Locate the cell with the specified text and output its [X, Y] center coordinate. 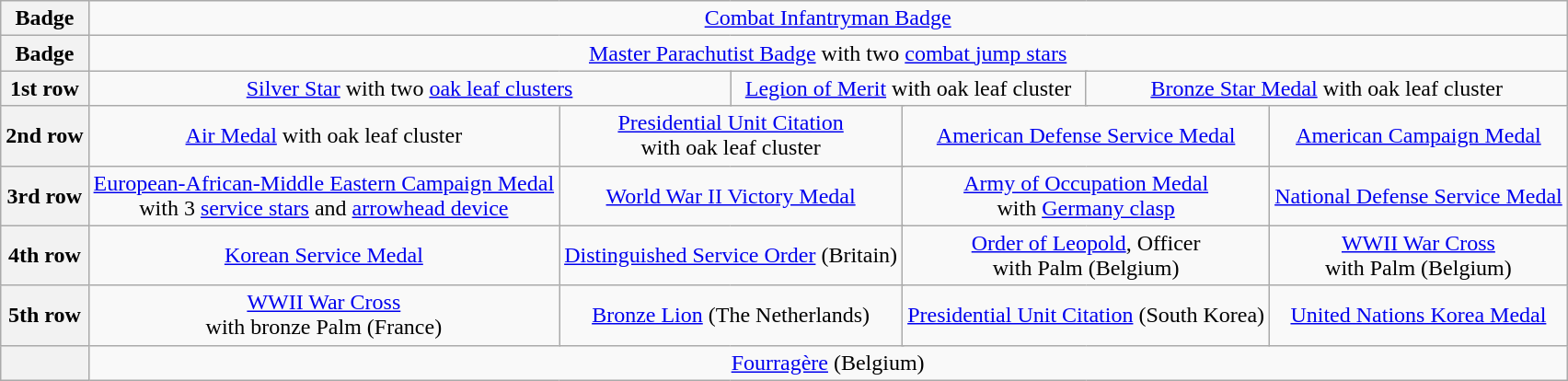
Presidential Unit Citation (South Korea) [1086, 315]
5th row [44, 315]
World War II Victory Medal [731, 195]
Korean Service Medal [324, 256]
United Nations Korea Medal [1419, 315]
European-African-Middle Eastern Campaign Medal with 3 service stars and arrowhead device [324, 195]
Legion of Merit with oak leaf cluster [908, 88]
Silver Star with two oak leaf clusters [409, 88]
WWII War Cross with bronze Palm (France) [324, 315]
Army of Occupation Medal with Germany clasp [1086, 195]
Order of Leopold, Officer with Palm (Belgium) [1086, 256]
Presidential Unit Citation with oak leaf cluster [731, 136]
American Defense Service Medal [1086, 136]
Air Medal with oak leaf cluster [324, 136]
National Defense Service Medal [1419, 195]
Combat Infantryman Badge [828, 18]
American Campaign Medal [1419, 136]
2nd row [44, 136]
Fourragère (Belgium) [828, 363]
Distinguished Service Order (Britain) [731, 256]
Bronze Lion (The Netherlands) [731, 315]
Bronze Star Medal with oak leaf cluster [1327, 88]
Master Parachutist Badge with two combat jump stars [828, 53]
4th row [44, 256]
WWII War Cross with Palm (Belgium) [1419, 256]
1st row [44, 88]
3rd row [44, 195]
